Extract the [x, y] coordinate from the center of the cell holding the provided text.  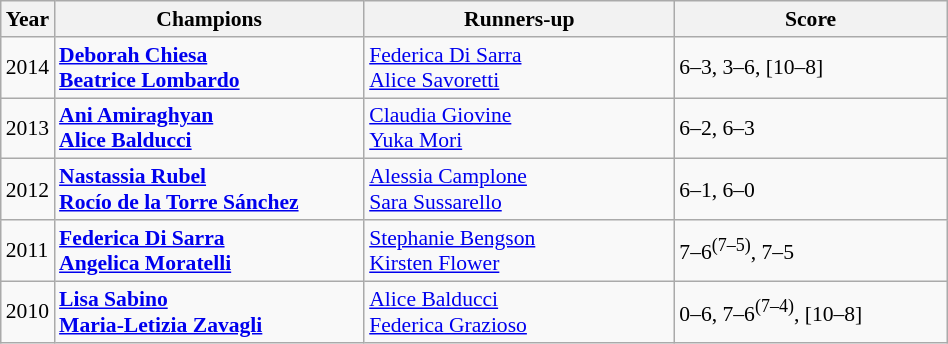
6–3, 3–6, [10–8] [810, 68]
Runners-up [519, 19]
2013 [28, 128]
2012 [28, 190]
Nastassia Rubel Rocío de la Torre Sánchez [209, 190]
Score [810, 19]
2014 [28, 68]
6–2, 6–3 [810, 128]
2011 [28, 250]
Claudia Giovine Yuka Mori [519, 128]
Alice Balducci Federica Grazioso [519, 312]
Stephanie Bengson Kirsten Flower [519, 250]
2010 [28, 312]
Federica Di Sarra Angelica Moratelli [209, 250]
7–6(7–5), 7–5 [810, 250]
Deborah Chiesa Beatrice Lombardo [209, 68]
0–6, 7–6(7–4), [10–8] [810, 312]
Federica Di Sarra Alice Savoretti [519, 68]
Year [28, 19]
Ani Amiraghyan Alice Balducci [209, 128]
Alessia Camplone Sara Sussarello [519, 190]
6–1, 6–0 [810, 190]
Lisa Sabino Maria-Letizia Zavagli [209, 312]
Champions [209, 19]
